Identify which cell holds the provided text, then report its (X, Y) central coordinate. 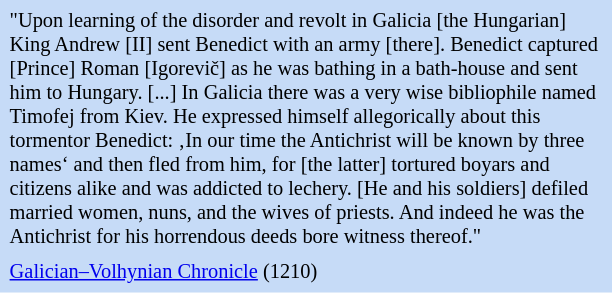
Galician–Volhynian Chronicle (1210) (306, 272)
